Provide the (x, y) coordinate of the cell's center where the given text is located.  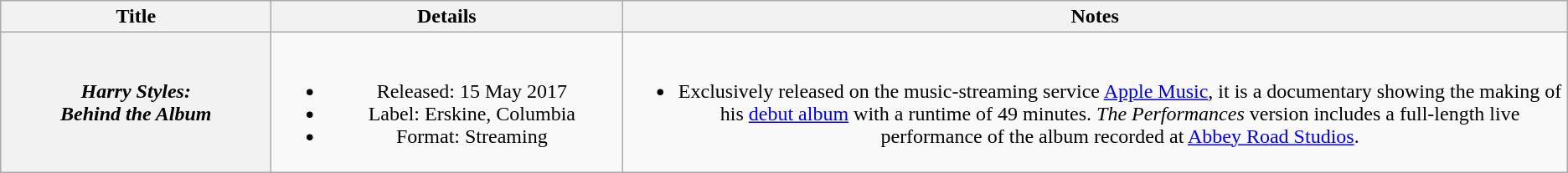
Released: 15 May 2017Label: Erskine, ColumbiaFormat: Streaming (447, 102)
Details (447, 17)
Title (136, 17)
Notes (1095, 17)
Harry Styles:Behind the Album (136, 102)
